Scan for the cell matching the given text and deliver its [x, y] coordinate at center. 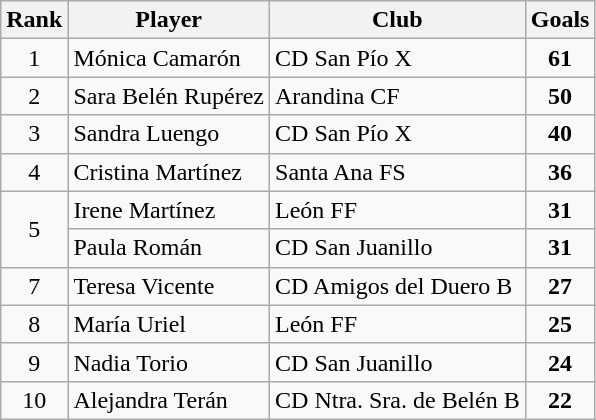
1 [34, 58]
Arandina CF [398, 96]
Goals [560, 20]
Rank [34, 20]
5 [34, 229]
Sandra Luengo [169, 134]
40 [560, 134]
Nadia Torio [169, 362]
CD Amigos del Duero B [398, 286]
Alejandra Terán [169, 400]
Club [398, 20]
Mónica Camarón [169, 58]
CD Ntra. Sra. de Belén B [398, 400]
Teresa Vicente [169, 286]
2 [34, 96]
Paula Román [169, 248]
María Uriel [169, 324]
24 [560, 362]
27 [560, 286]
61 [560, 58]
Cristina Martínez [169, 172]
3 [34, 134]
Irene Martínez [169, 210]
22 [560, 400]
25 [560, 324]
10 [34, 400]
9 [34, 362]
4 [34, 172]
50 [560, 96]
36 [560, 172]
Sara Belén Rupérez [169, 96]
8 [34, 324]
Santa Ana FS [398, 172]
7 [34, 286]
Player [169, 20]
